From the cell containing the given text, extract its center point as (X, Y) coordinate. 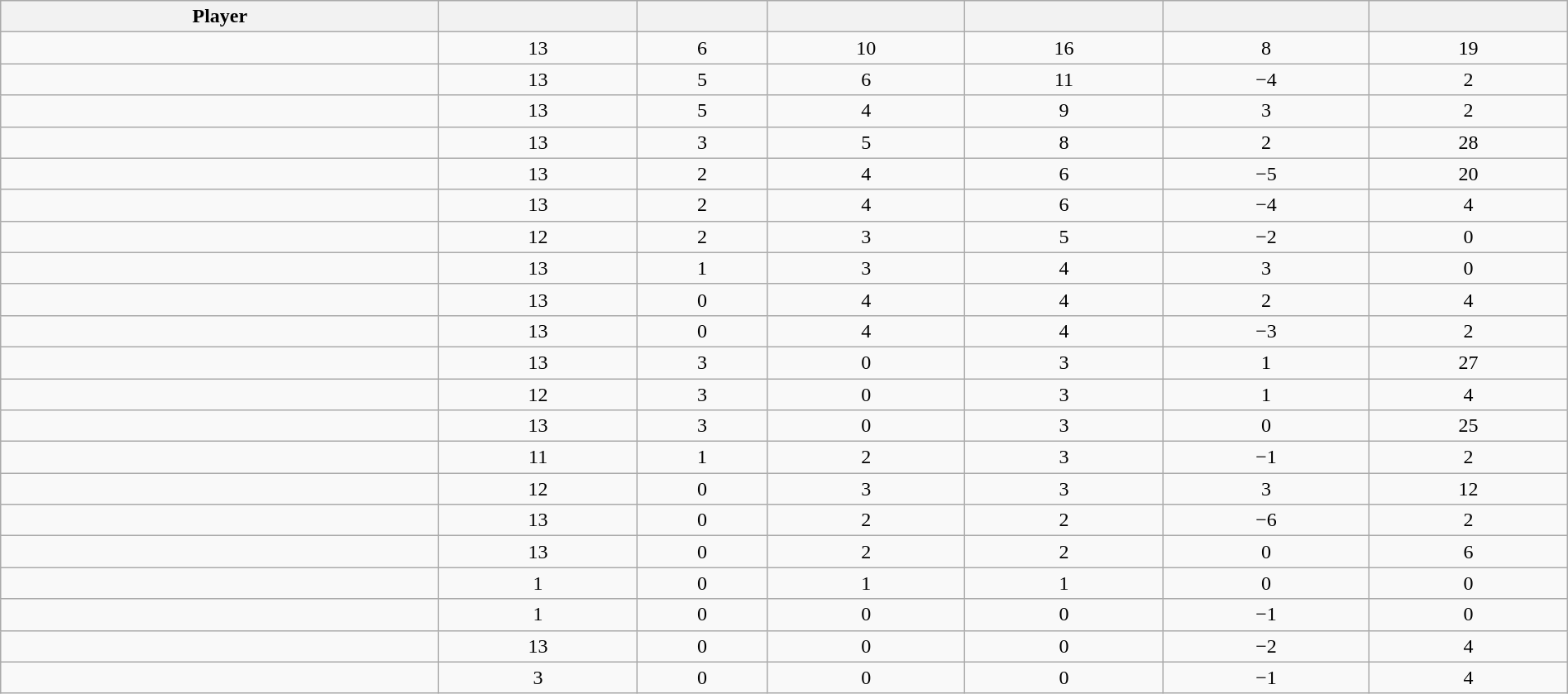
28 (1469, 142)
25 (1469, 426)
−3 (1266, 331)
9 (1064, 111)
−5 (1266, 174)
27 (1469, 362)
16 (1064, 48)
Player (220, 17)
10 (867, 48)
20 (1469, 174)
−6 (1266, 520)
19 (1469, 48)
